Detect which cell encompasses the target text, then output its (X, Y) center coordinate. 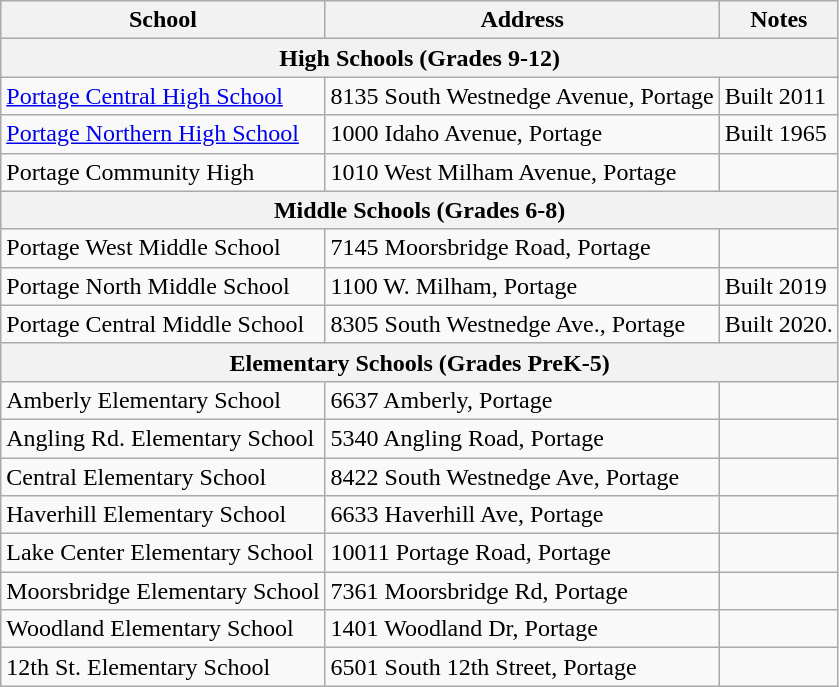
School (163, 20)
Amberly Elementary School (163, 400)
6637 Amberly, Portage (522, 400)
1100 W. Milham, Portage (522, 286)
6501 South 12th Street, Portage (522, 667)
Address (522, 20)
5340 Angling Road, Portage (522, 438)
Portage Northern High School (163, 134)
Angling Rd. Elementary School (163, 438)
1000 Idaho Avenue, Portage (522, 134)
High Schools (Grades 9-12) (420, 58)
Notes (778, 20)
Portage Community High (163, 172)
Elementary Schools (Grades PreK-5) (420, 362)
7361 Moorsbridge Rd, Portage (522, 591)
1401 Woodland Dr, Portage (522, 629)
Built 2020. (778, 324)
Built 2011 (778, 96)
7145 Moorsbridge Road, Portage (522, 248)
Middle Schools (Grades 6-8) (420, 210)
Built 1965 (778, 134)
Portage Central Middle School (163, 324)
Portage West Middle School (163, 248)
8135 South Westnedge Avenue, Portage (522, 96)
6633 Haverhill Ave, Portage (522, 515)
Portage North Middle School (163, 286)
8305 South Westnedge Ave., Portage (522, 324)
1010 West Milham Avenue, Portage (522, 172)
Lake Center Elementary School (163, 553)
10011 Portage Road, Portage (522, 553)
Portage Central High School (163, 96)
Built 2019 (778, 286)
8422 South Westnedge Ave, Portage (522, 477)
Haverhill Elementary School (163, 515)
Central Elementary School (163, 477)
12th St. Elementary School (163, 667)
Moorsbridge Elementary School (163, 591)
Woodland Elementary School (163, 629)
